Return [x, y] of the center of cell containing provided text 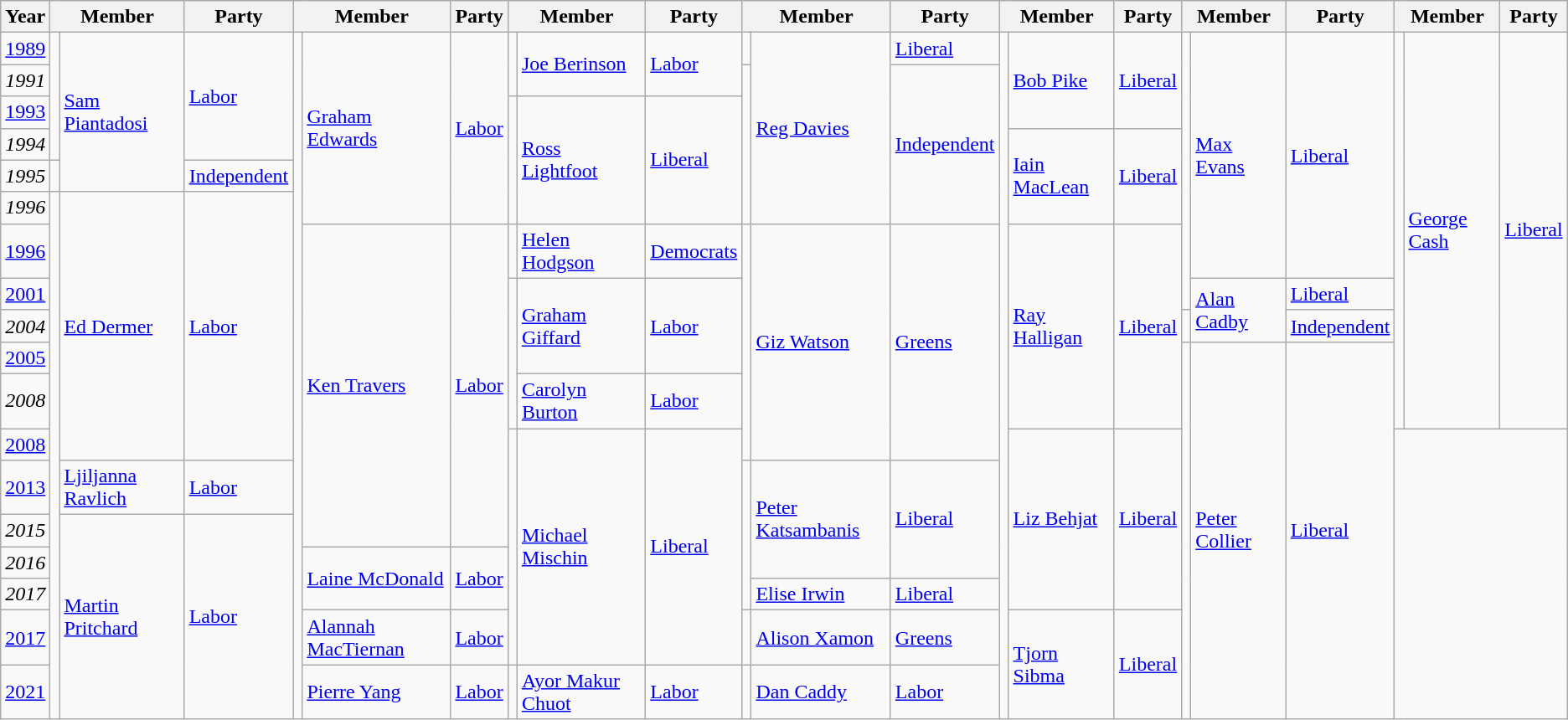
Carolyn Burton [581, 400]
Laine McDonald [377, 579]
2005 [25, 357]
Alan Cadby [1239, 310]
Bob Pike [1061, 80]
Alison Xamon [821, 638]
Joe Berinson [581, 64]
Martin Pritchard [122, 617]
Max Evans [1239, 156]
1995 [25, 176]
1993 [25, 112]
Pierre Yang [377, 692]
Elise Irwin [821, 594]
Peter Collier [1239, 531]
Graham Edwards [377, 128]
Ross Lightfoot [581, 160]
Helen Hodgson [581, 251]
Ed Dermer [122, 326]
Reg Davies [821, 128]
2013 [25, 487]
1991 [25, 80]
2021 [25, 692]
Michael Mischin [581, 547]
2016 [25, 563]
2015 [25, 531]
2001 [25, 294]
Alannah MacTiernan [377, 638]
Peter Katsambanis [821, 519]
Liz Behjat [1061, 519]
Democrats [694, 251]
George Cash [1452, 231]
Ljiljanna Ravlich [122, 487]
Iain MacLean [1061, 176]
Sam Piantadosi [122, 112]
Giz Watson [821, 342]
Dan Caddy [821, 692]
Ken Travers [377, 385]
Ayor Makur Chuot [581, 692]
1994 [25, 144]
2004 [25, 326]
Year [25, 17]
Graham Giffard [581, 326]
1989 [25, 49]
Tjorn Sibma [1061, 665]
Ray Halligan [1061, 326]
